Pinpoint the cell where the given text exists, returning its [X, Y] midpoint coordinate. 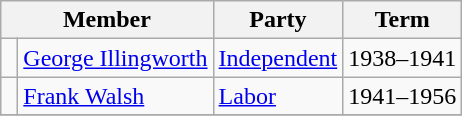
Member [107, 20]
Labor [278, 96]
Term [402, 20]
Party [278, 20]
1938–1941 [402, 58]
George Illingworth [116, 58]
Frank Walsh [116, 96]
1941–1956 [402, 96]
Independent [278, 58]
